Return the (X, Y) coordinate for the center point of the cell that contains the specified text.  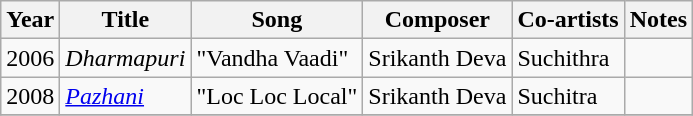
Dharmapuri (126, 58)
Song (277, 20)
Suchithra (568, 58)
Title (126, 20)
Suchitra (568, 96)
Co-artists (568, 20)
Composer (438, 20)
2006 (30, 58)
Notes (658, 20)
"Loc Loc Local" (277, 96)
"Vandha Vaadi" (277, 58)
2008 (30, 96)
Pazhani (126, 96)
Year (30, 20)
